Return (x, y) of the center of cell containing provided text 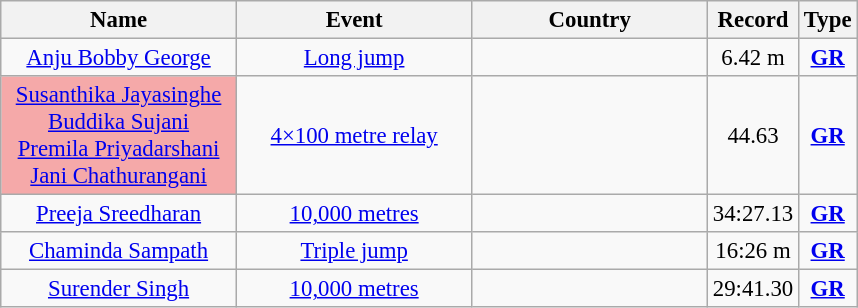
4×100 metre relay (354, 136)
Chaminda Sampath (119, 251)
Record (754, 20)
16:26 m (754, 251)
29:41.30 (754, 289)
34:27.13 (754, 214)
Country (590, 20)
Surender Singh (119, 289)
44.63 (754, 136)
Triple jump (354, 251)
Anju Bobby George (119, 58)
Preeja Sreedharan (119, 214)
Name (119, 20)
Long jump (354, 58)
Event (354, 20)
Susanthika JayasingheBuddika SujaniPremila PriyadarshaniJani Chathurangani (119, 136)
Type (828, 20)
6.42 m (754, 58)
